Capture the cell that displays the provided text and extract its (x, y) central coordinate. 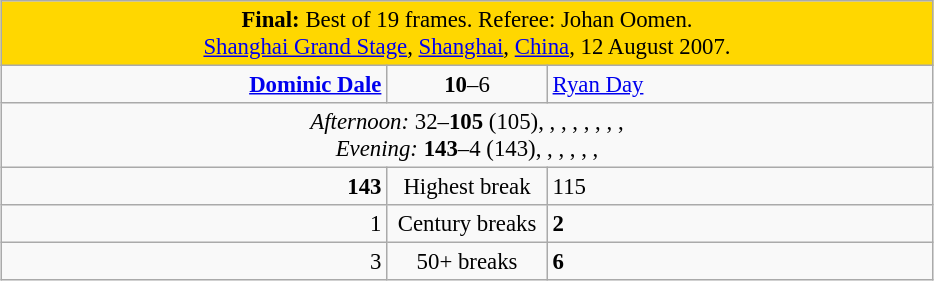
Ryan Day (740, 85)
3 (194, 262)
Afternoon: 32–105 (105), , , , , , , , Evening: 143–4 (143), , , , , , (467, 136)
Dominic Dale (194, 85)
Final: Best of 19 frames. Referee: Johan Oomen.Shanghai Grand Stage, Shanghai, China, 12 August 2007. (467, 34)
2 (740, 224)
Century breaks (468, 224)
115 (740, 187)
10–6 (468, 85)
6 (740, 262)
50+ breaks (468, 262)
1 (194, 224)
143 (194, 187)
Highest break (468, 187)
